Scan for the cell matching the given text and deliver its (x, y) coordinate at center. 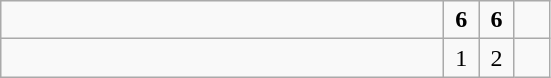
2 (496, 58)
1 (462, 58)
